Output the (x, y) coordinate of the center of the cell containing the given text.  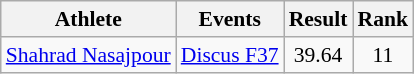
Shahrad Nasajpour (88, 55)
Events (230, 19)
Athlete (88, 19)
Result (318, 19)
39.64 (318, 55)
Rank (384, 19)
Discus F37 (230, 55)
11 (384, 55)
